Scan for the cell matching the given text and deliver its (x, y) coordinate at center. 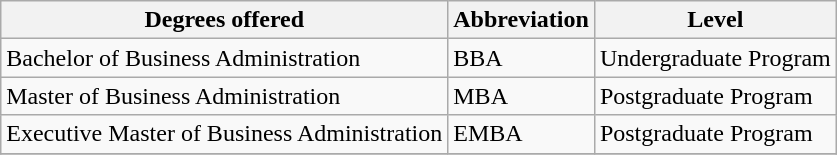
EMBA (522, 134)
Master of Business Administration (224, 96)
BBA (522, 58)
MBA (522, 96)
Executive Master of Business Administration (224, 134)
Undergraduate Program (715, 58)
Level (715, 20)
Bachelor of Business Administration (224, 58)
Abbreviation (522, 20)
Degrees offered (224, 20)
